From the cell containing the given text, extract its center point as (X, Y) coordinate. 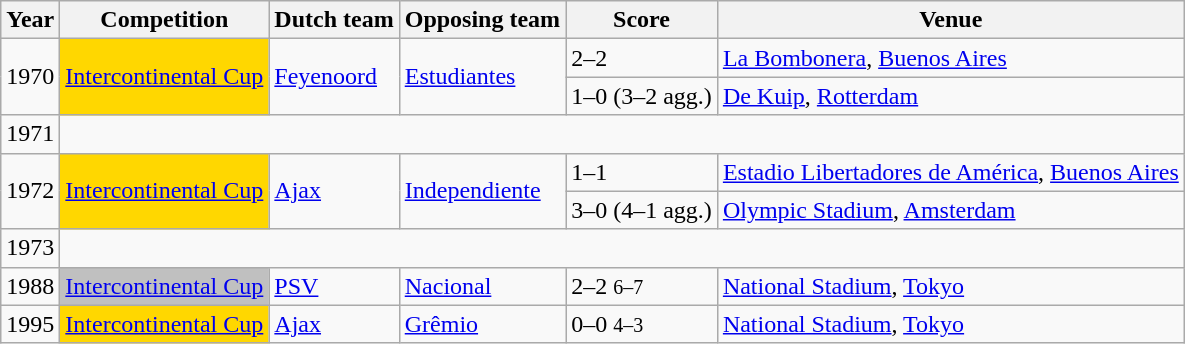
Estudiantes (482, 77)
3–0 (4–1 agg.) (642, 210)
1971 (30, 134)
Year (30, 20)
La Bombonera, Buenos Aires (950, 58)
Opposing team (482, 20)
2–2 6–7 (642, 286)
Feyenoord (334, 77)
1988 (30, 286)
1–0 (3–2 agg.) (642, 96)
Olympic Stadium, Amsterdam (950, 210)
Nacional (482, 286)
2–2 (642, 58)
1–1 (642, 172)
Score (642, 20)
0–0 4–3 (642, 324)
De Kuip, Rotterdam (950, 96)
1970 (30, 77)
PSV (334, 286)
Dutch team (334, 20)
Competition (164, 20)
Estadio Libertadores de América, Buenos Aires (950, 172)
Venue (950, 20)
1973 (30, 248)
Independiente (482, 191)
1995 (30, 324)
1972 (30, 191)
Grêmio (482, 324)
